Determine the [X, Y] coordinate at the center of the cell enclosing the given text.  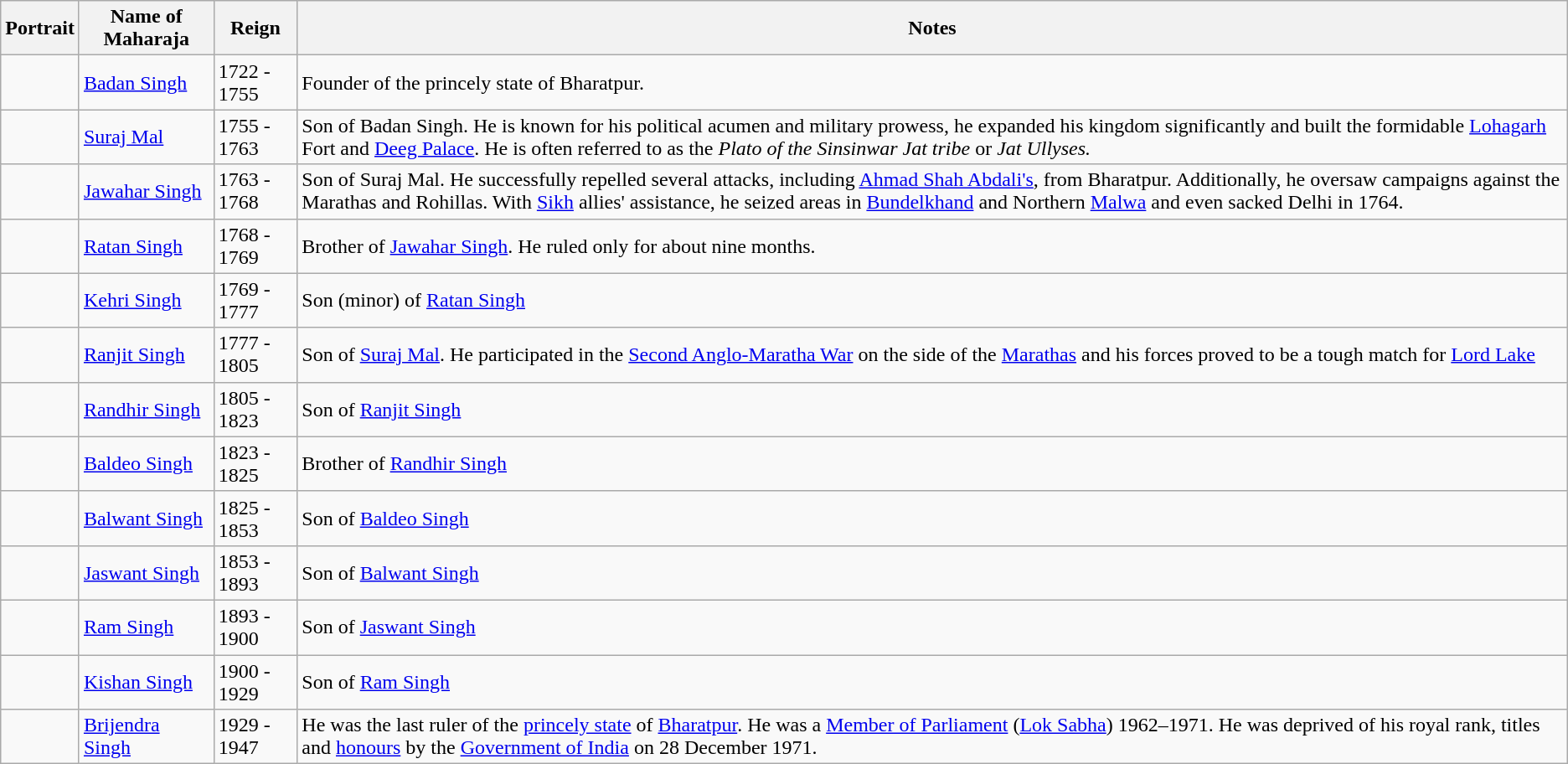
Kishan Singh [146, 682]
Son of Baldeo Singh [932, 518]
Son of Jaswant Singh [932, 627]
Name of Maharaja [146, 28]
Badan Singh [146, 82]
1769 - 1777 [255, 300]
Portrait [40, 28]
1768 - 1769 [255, 246]
1929 - 1947 [255, 737]
Brijendra Singh [146, 737]
1805 - 1823 [255, 409]
Son of Ranjit Singh [932, 409]
Son of Ram Singh [932, 682]
1900 - 1929 [255, 682]
1722 - 1755 [255, 82]
Son of Balwant Singh [932, 573]
Baldeo Singh [146, 464]
Ram Singh [146, 627]
1777 - 1805 [255, 355]
Founder of the princely state of Bharatpur. [932, 82]
Brother of Randhir Singh [932, 464]
Kehri Singh [146, 300]
Randhir Singh [146, 409]
1825 - 1853 [255, 518]
1893 - 1900 [255, 627]
Suraj Mal [146, 137]
Son of Suraj Mal. He participated in the Second Anglo-Maratha War on the side of the Marathas and his forces proved to be a tough match for Lord Lake [932, 355]
Notes [932, 28]
Ranjit Singh [146, 355]
Jawahar Singh [146, 191]
1763 - 1768 [255, 191]
1823 - 1825 [255, 464]
Jaswant Singh [146, 573]
Reign [255, 28]
1755 - 1763 [255, 137]
Ratan Singh [146, 246]
Brother of Jawahar Singh. He ruled only for about nine months. [932, 246]
1853 - 1893 [255, 573]
Son (minor) of Ratan Singh [932, 300]
Balwant Singh [146, 518]
